Search for the cell housing the specified text and yield its (X, Y) center coordinate. 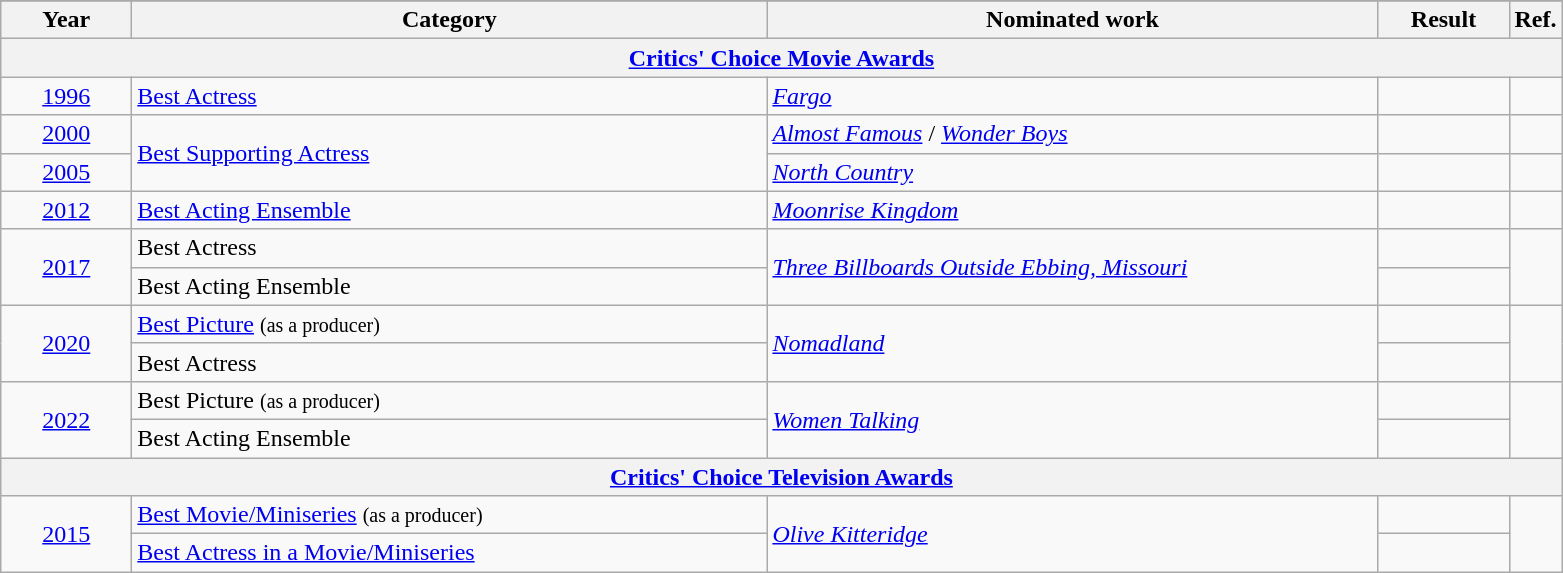
Nominated work (1072, 20)
Three Billboards Outside Ebbing, Missouri (1072, 267)
Moonrise Kingdom (1072, 210)
Best Supporting Actress (450, 153)
Olive Kitteridge (1072, 534)
2022 (66, 419)
Ref. (1536, 20)
1996 (66, 96)
2020 (66, 343)
2005 (66, 172)
2015 (66, 534)
2000 (66, 134)
Fargo (1072, 96)
Almost Famous / Wonder Boys (1072, 134)
Critics' Choice Television Awards (782, 477)
North Country (1072, 172)
Year (66, 20)
Women Talking (1072, 419)
Category (450, 20)
2012 (66, 210)
Best Actress in a Movie/Miniseries (450, 553)
Nomadland (1072, 343)
Best Movie/Miniseries (as a producer) (450, 515)
2017 (66, 267)
Critics' Choice Movie Awards (782, 58)
Result (1444, 20)
